Provide the (x, y) coordinate of the cell's center where the given text is located.  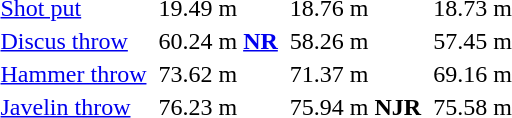
71.37 m (355, 74)
73.62 m (218, 74)
60.24 m NR (218, 41)
58.26 m (355, 41)
